Output the [x, y] coordinate of the center of the cell containing the given text.  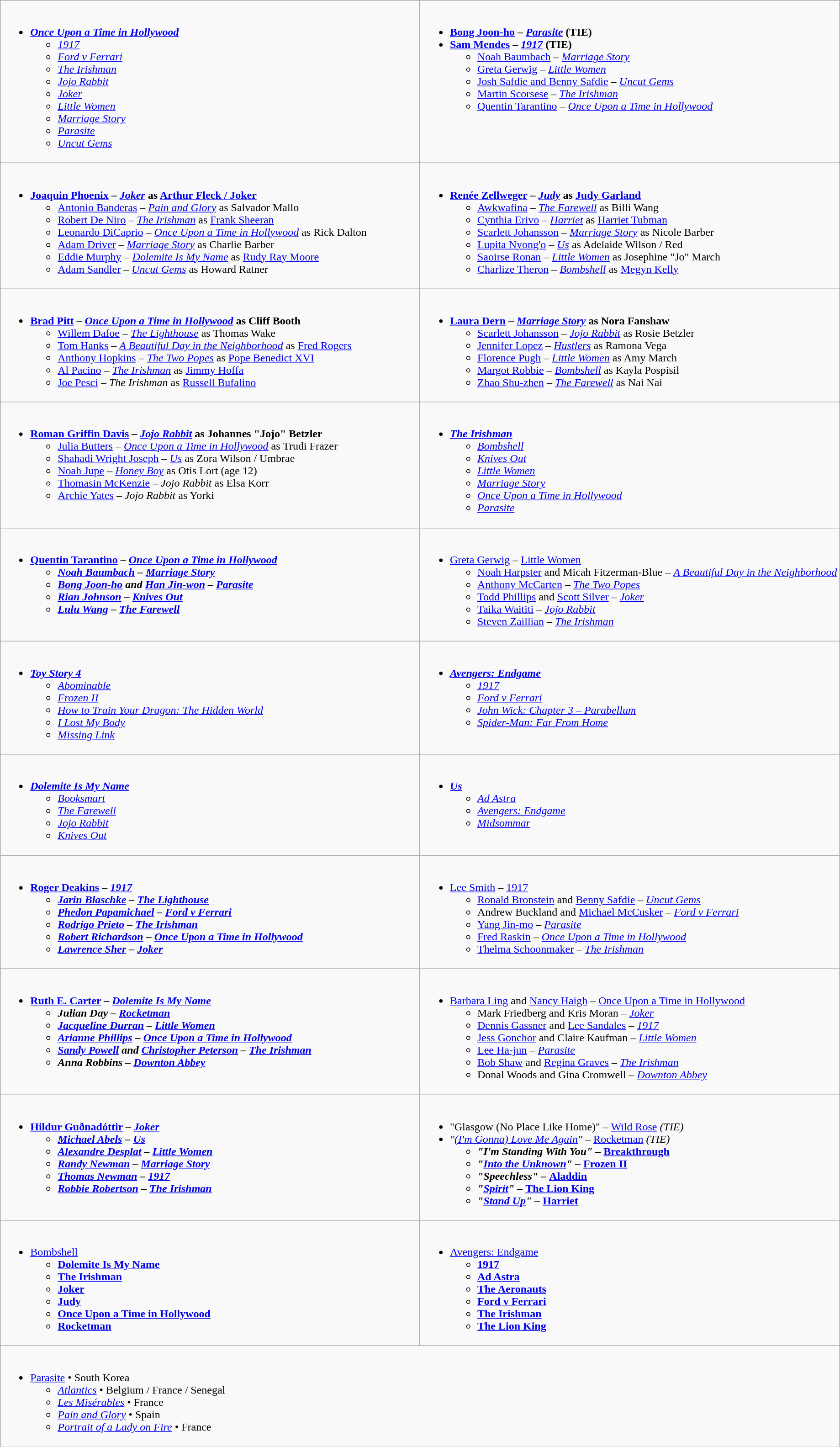
Avengers: Endgame1917Ad AstraThe AeronautsFord v FerrariThe IrishmanThe Lion King [629, 1283]
BombshellDolemite Is My NameThe IrishmanJokerJudyOnce Upon a Time in HollywoodRocketman [210, 1283]
Once Upon a Time in Hollywood1917Ford v FerrariThe IrishmanJojo RabbitJokerLittle WomenMarriage StoryParasiteUncut Gems [210, 82]
UsAd AstraAvengers: EndgameMidsommar [629, 805]
Avengers: Endgame1917Ford v FerrariJohn Wick: Chapter 3 – ParabellumSpider-Man: Far From Home [629, 698]
The IrishmanBombshellKnives OutLittle WomenMarriage StoryOnce Upon a Time in HollywoodParasite [629, 465]
Dolemite Is My NameBooksmartThe FarewellJojo RabbitKnives Out [210, 805]
Toy Story 4AbominableFrozen IIHow to Train Your Dragon: The Hidden WorldI Lost My BodyMissing Link [210, 698]
Parasite • South KoreaAtlantics • Belgium / France / SenegalLes Misérables • FrancePain and Glory • SpainPortrait of a Lady on Fire • France [420, 1396]
